Search for the cell housing the specified text and yield its (x, y) center coordinate. 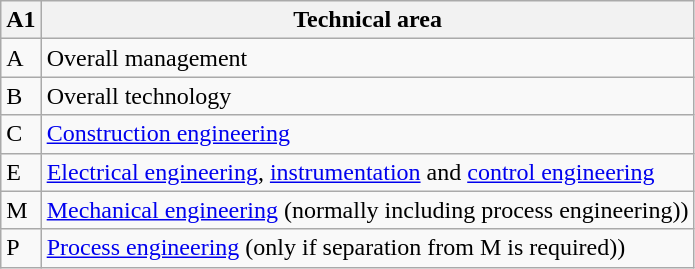
Overall management (368, 58)
B (21, 96)
M (21, 210)
Mechanical engineering (normally including process engineering)) (368, 210)
Technical area (368, 20)
Process engineering (only if separation from M is required)) (368, 248)
C (21, 134)
A1 (21, 20)
Construction engineering (368, 134)
P (21, 248)
E (21, 172)
A (21, 58)
Overall technology (368, 96)
Electrical engineering, instrumentation and control engineering (368, 172)
